Return the [x, y] coordinate for the center point of the cell that contains the specified text.  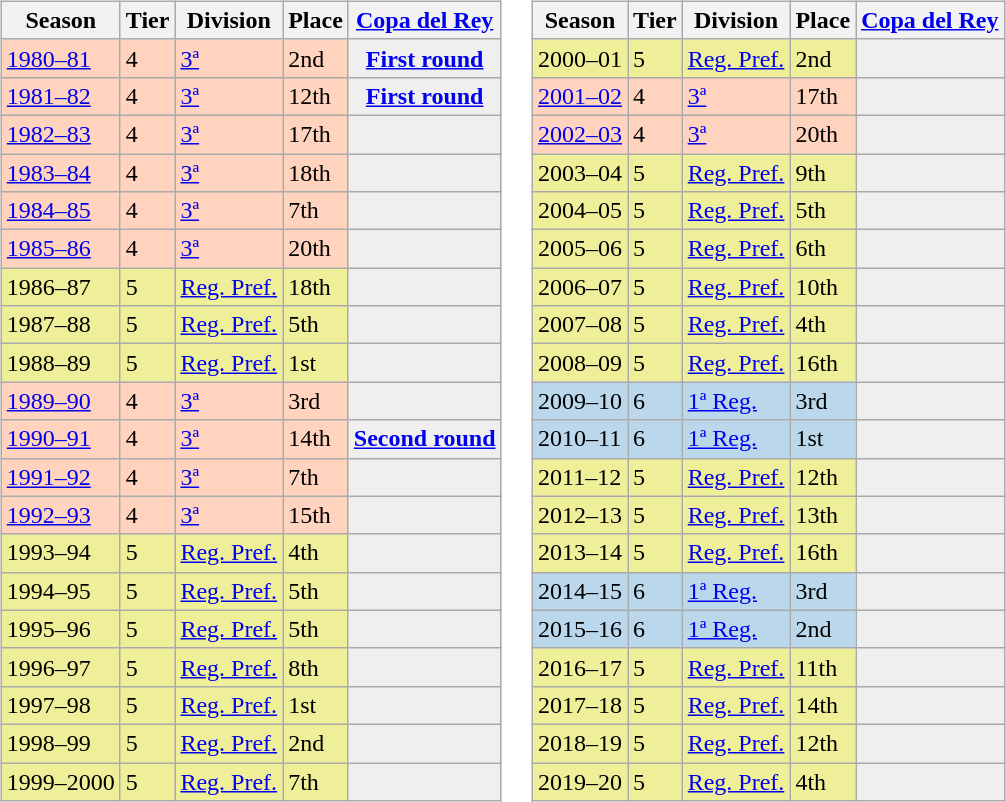
2019–20 [580, 781]
1999–2000 [60, 781]
2010–11 [580, 439]
2001–02 [580, 96]
2000–01 [580, 58]
2005–06 [580, 249]
1988–89 [60, 363]
1986–87 [60, 287]
1981–82 [60, 96]
2002–03 [580, 134]
Second round [424, 439]
1992–93 [60, 515]
6th [823, 249]
15th [316, 515]
1996–97 [60, 667]
2007–08 [580, 325]
1983–84 [60, 173]
2017–18 [580, 705]
1982–83 [60, 134]
1980–81 [60, 58]
2014–15 [580, 591]
1997–98 [60, 705]
1994–95 [60, 591]
2013–14 [580, 553]
2018–19 [580, 743]
1990–91 [60, 439]
2006–07 [580, 287]
1995–96 [60, 629]
1991–92 [60, 477]
2009–10 [580, 401]
2015–16 [580, 629]
8th [316, 667]
1993–94 [60, 553]
1998–99 [60, 743]
2004–05 [580, 211]
10th [823, 287]
2016–17 [580, 667]
2003–04 [580, 173]
1985–86 [60, 249]
2012–13 [580, 515]
9th [823, 173]
2011–12 [580, 477]
1984–85 [60, 211]
11th [823, 667]
2008–09 [580, 363]
1989–90 [60, 401]
1987–88 [60, 325]
13th [823, 515]
